Scan for the cell matching the given text and deliver its (X, Y) coordinate at center. 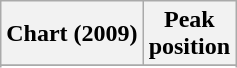
Chart (2009) (72, 34)
Peakposition (189, 34)
